For the text-containing cell, return its midpoint in [x, y] coordinate format. 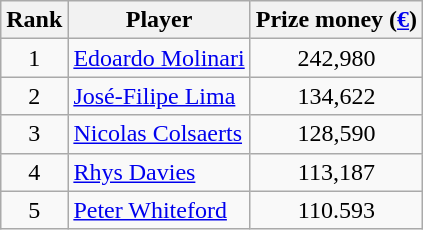
Peter Whiteford [159, 210]
134,622 [336, 96]
242,980 [336, 58]
3 [34, 134]
128,590 [336, 134]
Edoardo Molinari [159, 58]
Nicolas Colsaerts [159, 134]
4 [34, 172]
5 [34, 210]
110.593 [336, 210]
113,187 [336, 172]
José-Filipe Lima [159, 96]
1 [34, 58]
Player [159, 20]
Rank [34, 20]
Rhys Davies [159, 172]
Prize money (€) [336, 20]
2 [34, 96]
